Return the (x, y) coordinate for the center point of the cell that contains the specified text.  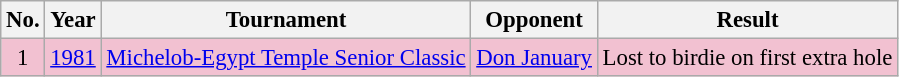
Lost to birdie on first extra hole (747, 58)
Opponent (534, 20)
Michelob-Egypt Temple Senior Classic (286, 58)
Result (747, 20)
Year (73, 20)
1 (23, 58)
Tournament (286, 20)
No. (23, 20)
Don January (534, 58)
1981 (73, 58)
